Locate the cell with the specified text and output its (x, y) center coordinate. 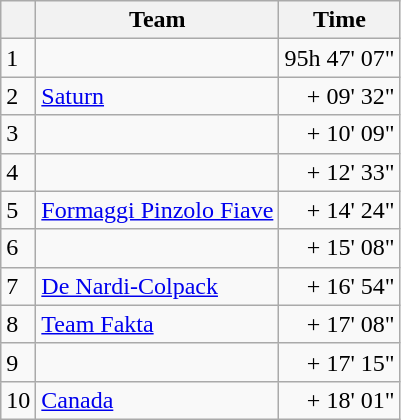
De Nardi-Colpack (158, 286)
+ 17' 15" (340, 362)
+ 18' 01" (340, 400)
3 (18, 134)
Time (340, 20)
2 (18, 96)
+ 17' 08" (340, 324)
+ 09' 32" (340, 96)
10 (18, 400)
9 (18, 362)
+ 16' 54" (340, 286)
95h 47' 07" (340, 58)
Canada (158, 400)
+ 14' 24" (340, 210)
5 (18, 210)
+ 10' 09" (340, 134)
4 (18, 172)
Team Fakta (158, 324)
+ 15' 08" (340, 248)
6 (18, 248)
Team (158, 20)
7 (18, 286)
Formaggi Pinzolo Fiave (158, 210)
+ 12' 33" (340, 172)
1 (18, 58)
8 (18, 324)
Saturn (158, 96)
